Determine the (x, y) coordinate at the center of the cell enclosing the given text.  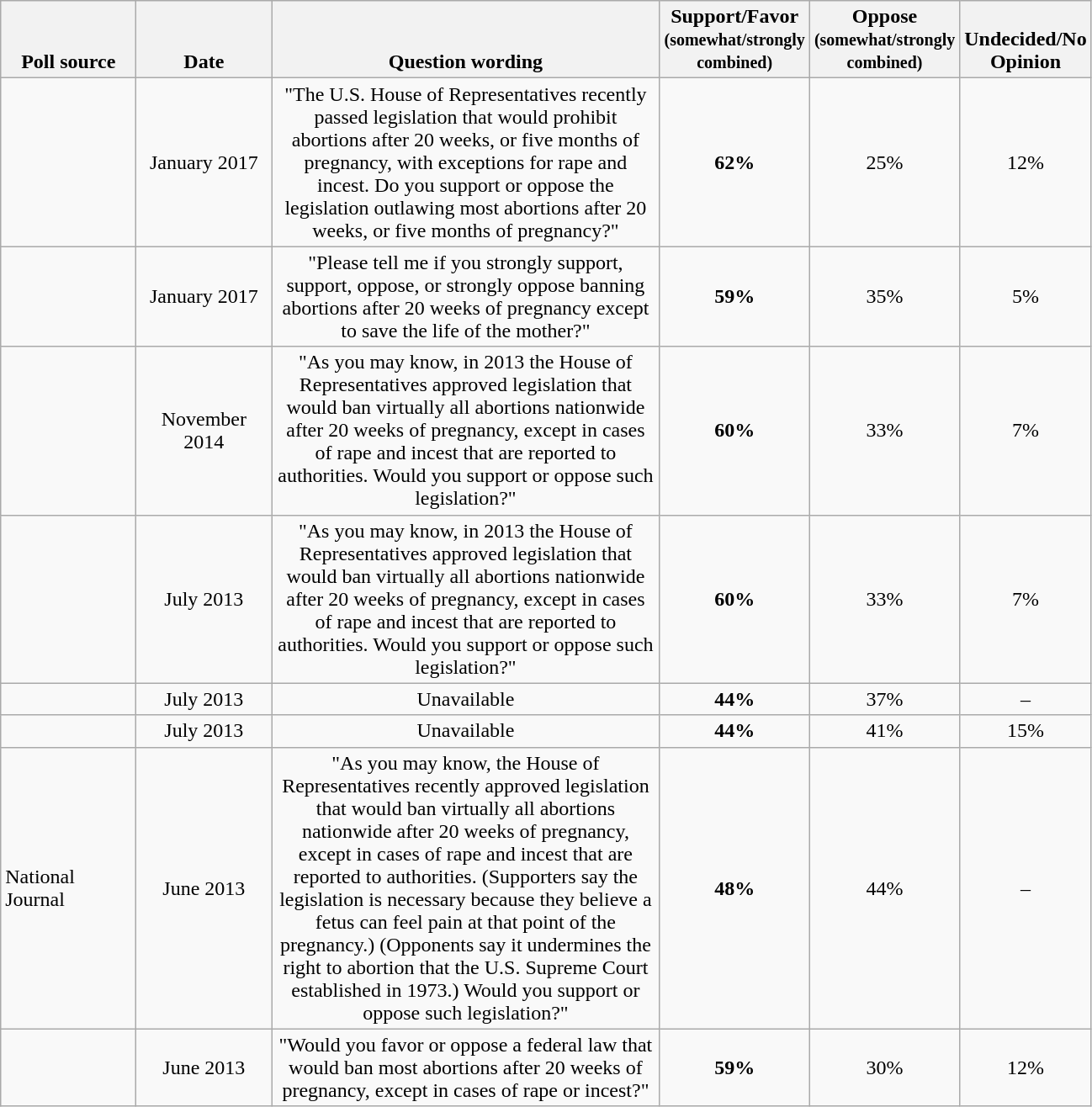
Date (204, 40)
30% (884, 1067)
25% (884, 162)
41% (884, 731)
Oppose(somewhat/strongly combined) (884, 40)
62% (734, 162)
Support/Favor(somewhat/strongly combined) (734, 40)
37% (884, 699)
"Would you favor or oppose a federal law that would ban most abortions after 20 weeks of pregnancy, except in cases of rape or incest?" (466, 1067)
Poll source (69, 40)
35% (884, 296)
November 2014 (204, 431)
Question wording (466, 40)
5% (1026, 296)
Undecided/No Opinion (1026, 40)
National Journal (69, 888)
15% (1026, 731)
48% (734, 888)
